Determine the [X, Y] coordinate at the center of the cell enclosing the given text.  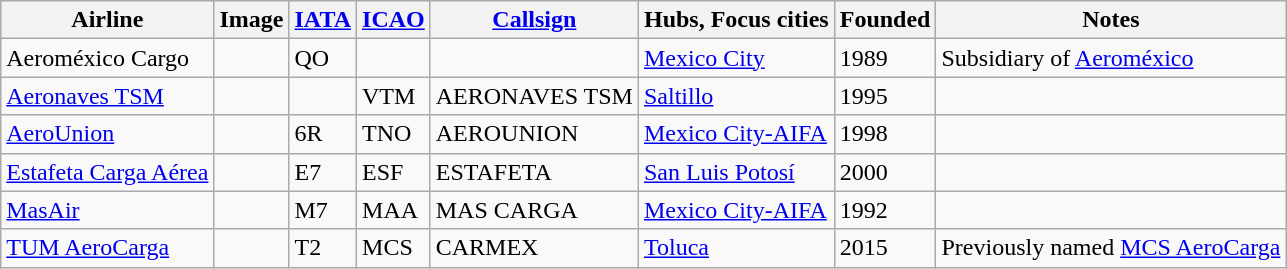
2015 [885, 248]
Previously named MCS AeroCarga [1111, 248]
1995 [885, 96]
M7 [323, 210]
MasAir [108, 210]
Estafeta Carga Aérea [108, 172]
Toluca [736, 248]
IATA [323, 20]
Image [252, 20]
QO [323, 58]
Hubs, Focus cities [736, 20]
1992 [885, 210]
ESF [394, 172]
Saltillo [736, 96]
Founded [885, 20]
AEROUNION [534, 134]
ICAO [394, 20]
MAS CARGA [534, 210]
ESTAFETA [534, 172]
Airline [108, 20]
AERONAVES TSM [534, 96]
Aeronaves TSM [108, 96]
T2 [323, 248]
San Luis Potosí [736, 172]
AeroUnion [108, 134]
VTM [394, 96]
Subsidiary of Aeroméxico [1111, 58]
CARMEX [534, 248]
Aeroméxico Cargo [108, 58]
6R [323, 134]
TNO [394, 134]
MAA [394, 210]
MCS [394, 248]
1989 [885, 58]
2000 [885, 172]
E7 [323, 172]
TUM AeroCarga [108, 248]
Callsign [534, 20]
1998 [885, 134]
Notes [1111, 20]
Mexico City [736, 58]
